Capture the cell that displays the provided text and extract its (X, Y) central coordinate. 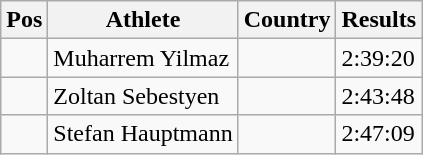
2:39:20 (379, 58)
Country (287, 20)
Zoltan Sebestyen (143, 96)
Athlete (143, 20)
Stefan Hauptmann (143, 134)
2:47:09 (379, 134)
2:43:48 (379, 96)
Pos (24, 20)
Muharrem Yilmaz (143, 58)
Results (379, 20)
